Return the (x, y) coordinate for the center point of the cell that contains the specified text.  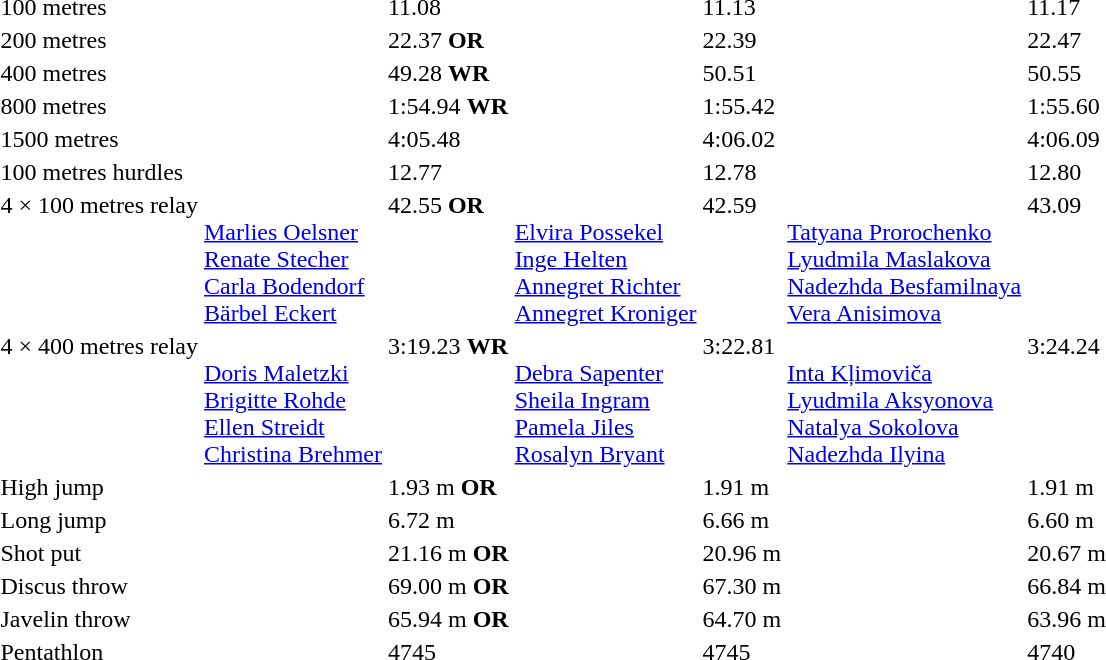
12.78 (742, 172)
67.30 m (742, 586)
1.91 m (742, 487)
Debra SapenterSheila IngramPamela JilesRosalyn Bryant (606, 400)
Marlies OelsnerRenate StecherCarla BodendorfBärbel Eckert (292, 259)
Elvira PossekelInge HeltenAnnegret RichterAnnegret Kroniger (606, 259)
69.00 m OR (448, 586)
12.77 (448, 172)
22.37 OR (448, 40)
1:55.42 (742, 106)
50.51 (742, 73)
21.16 m OR (448, 553)
42.55 OR (448, 259)
Doris MaletzkiBrigitte RohdeEllen StreidtChristina Brehmer (292, 400)
3:19.23 WR (448, 400)
20.96 m (742, 553)
1.93 m OR (448, 487)
6.66 m (742, 520)
65.94 m OR (448, 619)
1:54.94 WR (448, 106)
Tatyana ProrochenkoLyudmila MaslakovaNadezhda BesfamilnayaVera Anisimova (904, 259)
4:06.02 (742, 139)
Inta KļimovičaLyudmila AksyonovaNatalya SokolovaNadezhda Ilyina (904, 400)
6.72 m (448, 520)
4:05.48 (448, 139)
42.59 (742, 259)
64.70 m (742, 619)
22.39 (742, 40)
49.28 WR (448, 73)
3:22.81 (742, 400)
